Output the (x, y) coordinate of the center of the cell containing the given text.  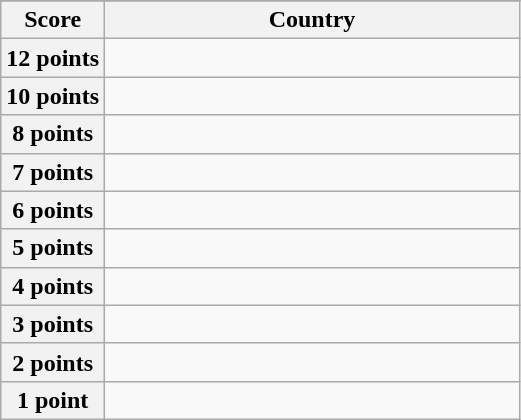
5 points (53, 248)
1 point (53, 400)
6 points (53, 210)
Country (312, 20)
4 points (53, 286)
Score (53, 20)
10 points (53, 96)
2 points (53, 362)
8 points (53, 134)
3 points (53, 324)
7 points (53, 172)
12 points (53, 58)
